Search for the cell housing the specified text and yield its [X, Y] center coordinate. 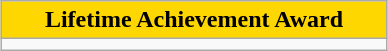
Lifetime Achievement Award [194, 20]
